Output the [x, y] coordinate of the center of the cell containing the given text.  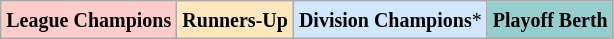
League Champions [89, 20]
Division Champions* [390, 20]
Runners-Up [236, 20]
Playoff Berth [550, 20]
